Return (x, y) of the center of cell containing provided text 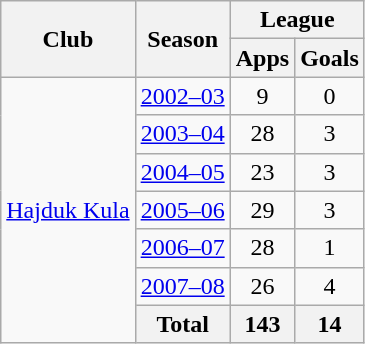
2003–04 (182, 134)
Hajduk Kula (68, 210)
Total (182, 324)
23 (262, 172)
143 (262, 324)
Season (182, 39)
2007–08 (182, 286)
Apps (262, 58)
2006–07 (182, 248)
2005–06 (182, 210)
14 (330, 324)
29 (262, 210)
0 (330, 96)
2004–05 (182, 172)
Club (68, 39)
League (297, 20)
1 (330, 248)
Goals (330, 58)
4 (330, 286)
9 (262, 96)
2002–03 (182, 96)
26 (262, 286)
